Pinpoint the cell where the given text exists, returning its [x, y] midpoint coordinate. 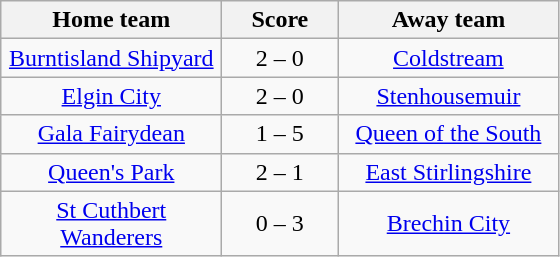
Queen's Park [112, 172]
0 – 3 [280, 224]
1 – 5 [280, 134]
Home team [112, 20]
St Cuthbert Wanderers [112, 224]
Burntisland Shipyard [112, 58]
Score [280, 20]
2 – 1 [280, 172]
Elgin City [112, 96]
East Stirlingshire [448, 172]
Queen of the South [448, 134]
Gala Fairydean [112, 134]
Stenhousemuir [448, 96]
Brechin City [448, 224]
Coldstream [448, 58]
Away team [448, 20]
